Capture the cell that displays the provided text and extract its [x, y] central coordinate. 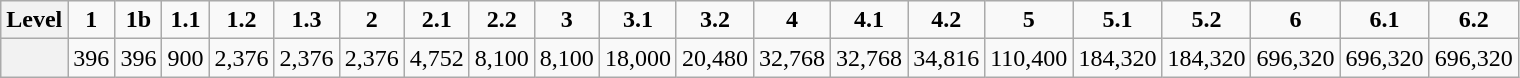
5 [1029, 20]
2 [372, 20]
5.2 [1206, 20]
1.2 [242, 20]
1.3 [306, 20]
3.2 [714, 20]
5.1 [1118, 20]
900 [186, 58]
6.1 [1384, 20]
2.2 [502, 20]
34,816 [946, 58]
2.1 [436, 20]
18,000 [638, 58]
1b [138, 20]
4.1 [870, 20]
4.2 [946, 20]
3 [566, 20]
4,752 [436, 58]
110,400 [1029, 58]
6 [1296, 20]
20,480 [714, 58]
1.1 [186, 20]
3.1 [638, 20]
6.2 [1474, 20]
Level [34, 20]
1 [92, 20]
4 [792, 20]
